Find where the given text appears and provide that cell's center as [X, Y] coordinate. 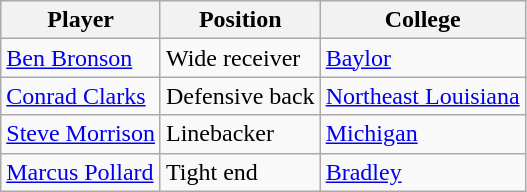
Player [81, 20]
Michigan [422, 134]
Defensive back [240, 96]
Marcus Pollard [81, 172]
Bradley [422, 172]
Steve Morrison [81, 134]
Tight end [240, 172]
Linebacker [240, 134]
Baylor [422, 58]
Position [240, 20]
College [422, 20]
Wide receiver [240, 58]
Conrad Clarks [81, 96]
Ben Bronson [81, 58]
Northeast Louisiana [422, 96]
